Determine the (x, y) coordinate at the center of the cell enclosing the given text.  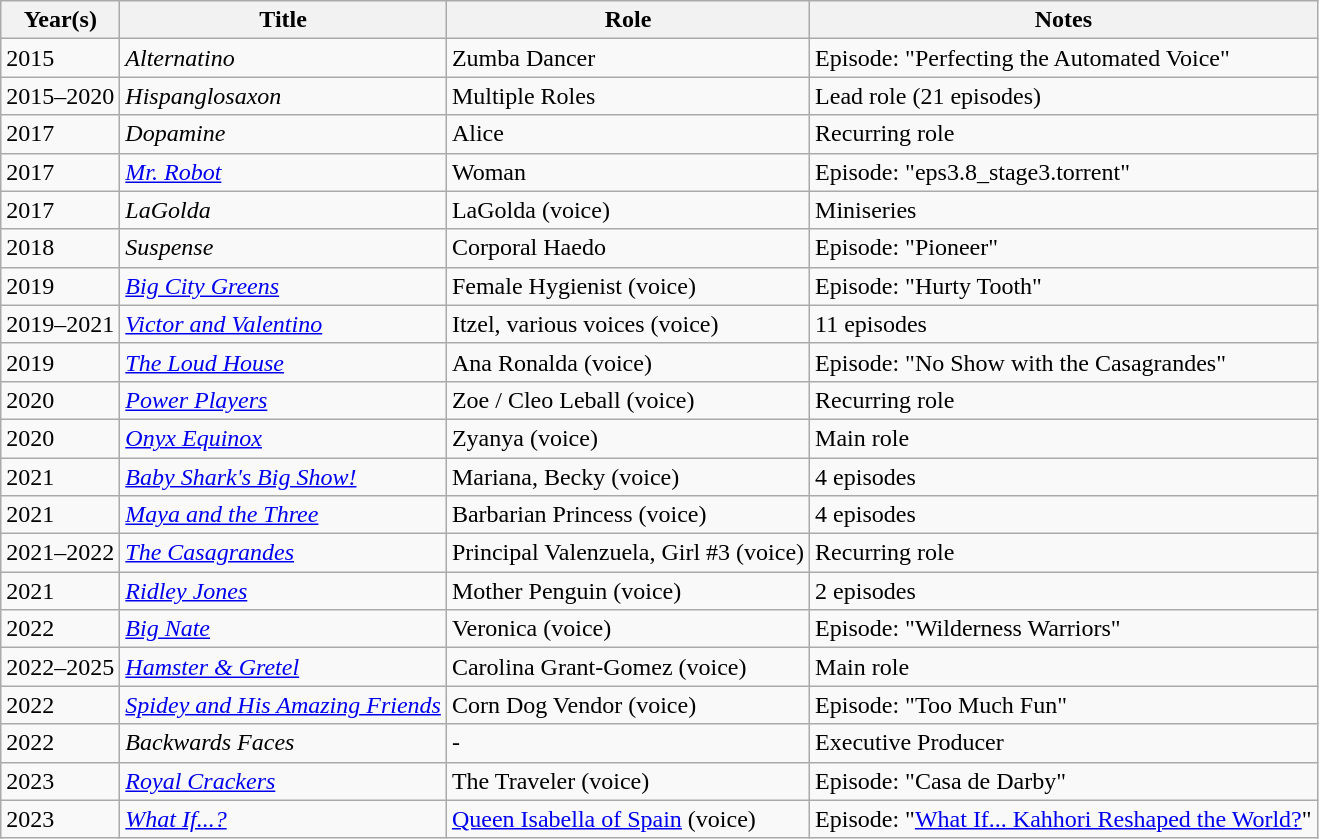
Mariana, Becky (voice) (628, 477)
Veronica (voice) (628, 629)
Episode: "Casa de Darby" (1064, 781)
Alternatino (284, 58)
Female Hygienist (voice) (628, 286)
Corn Dog Vendor (voice) (628, 705)
The Loud House (284, 362)
Hamster & Gretel (284, 667)
Multiple Roles (628, 96)
Episode: "Perfecting the Automated Voice" (1064, 58)
Notes (1064, 20)
Carolina Grant-Gomez (voice) (628, 667)
Backwards Faces (284, 743)
Itzel, various voices (voice) (628, 324)
LaGolda (284, 210)
Barbarian Princess (voice) (628, 515)
The Traveler (voice) (628, 781)
2 episodes (1064, 591)
Episode: "eps3.8_stage3.torrent" (1064, 172)
Role (628, 20)
Woman (628, 172)
Ridley Jones (284, 591)
Zoe / Cleo Leball (voice) (628, 400)
Maya and the Three (284, 515)
Mother Penguin (voice) (628, 591)
2021–2022 (60, 553)
What If...? (284, 819)
Spidey and His Amazing Friends (284, 705)
Lead role (21 episodes) (1064, 96)
Corporal Haedo (628, 248)
11 episodes (1064, 324)
Big Nate (284, 629)
Episode: "Too Much Fun" (1064, 705)
2015 (60, 58)
Baby Shark's Big Show! (284, 477)
Queen Isabella of Spain (voice) (628, 819)
Zyanya (voice) (628, 438)
Episode: "Pioneer" (1064, 248)
Onyx Equinox (284, 438)
Alice (628, 134)
Hispanglosaxon (284, 96)
Dopamine (284, 134)
Miniseries (1064, 210)
Year(s) (60, 20)
Mr. Robot (284, 172)
2018 (60, 248)
Executive Producer (1064, 743)
Principal Valenzuela, Girl #3 (voice) (628, 553)
LaGolda (voice) (628, 210)
Royal Crackers (284, 781)
2019–2021 (60, 324)
Episode: "No Show with the Casagrandes" (1064, 362)
2022–2025 (60, 667)
The Casagrandes (284, 553)
Victor and Valentino (284, 324)
2015–2020 (60, 96)
Big City Greens (284, 286)
Power Players (284, 400)
Episode: "What If... Kahhori Reshaped the World?" (1064, 819)
Episode: "Wilderness Warriors" (1064, 629)
Ana Ronalda (voice) (628, 362)
Title (284, 20)
Zumba Dancer (628, 58)
Episode: "Hurty Tooth" (1064, 286)
Suspense (284, 248)
- (628, 743)
